Return (X, Y) of the center of cell containing provided text 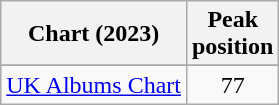
UK Albums Chart (94, 85)
Peakposition (232, 34)
Chart (2023) (94, 34)
77 (232, 85)
